Pinpoint the cell where the given text exists, returning its (X, Y) midpoint coordinate. 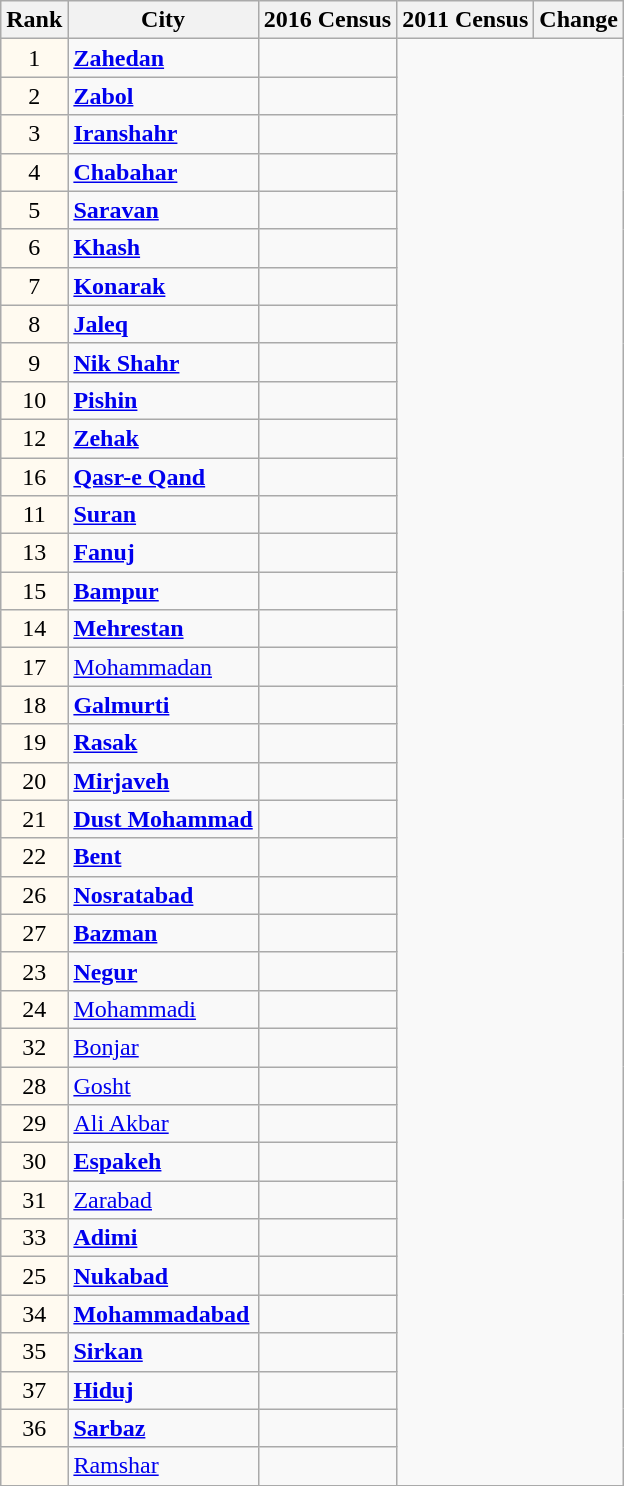
21 (34, 819)
Bonjar (163, 1047)
Mirjaveh (163, 781)
Rasak (163, 743)
Jaleq (163, 324)
Bent (163, 857)
20 (34, 781)
11 (34, 515)
7 (34, 286)
26 (34, 895)
Qasr-e Qand (163, 477)
9 (34, 362)
3 (34, 134)
36 (34, 1428)
Konarak (163, 286)
5 (34, 210)
Zahedan (163, 58)
Espakeh (163, 1162)
2011 Census (466, 20)
Suran (163, 515)
8 (34, 324)
13 (34, 553)
24 (34, 1009)
25 (34, 1276)
Sirkan (163, 1352)
Zehak (163, 438)
18 (34, 705)
34 (34, 1314)
Zabol (163, 96)
29 (34, 1124)
Bazman (163, 933)
10 (34, 400)
16 (34, 477)
1 (34, 58)
Nik Shahr (163, 362)
Mohammadabad (163, 1314)
Mohammadi (163, 1009)
17 (34, 667)
Gosht (163, 1085)
Iranshahr (163, 134)
4 (34, 172)
Adimi (163, 1238)
Rank (34, 20)
2016 Census (327, 20)
23 (34, 971)
Nosratabad (163, 895)
Galmurti (163, 705)
2 (34, 96)
Khash (163, 248)
Change (579, 20)
Bampur (163, 591)
27 (34, 933)
6 (34, 248)
Negur (163, 971)
Nukabad (163, 1276)
30 (34, 1162)
Chabahar (163, 172)
Zarabad (163, 1200)
22 (34, 857)
Hiduj (163, 1390)
Ali Akbar (163, 1124)
Ramshar (163, 1466)
32 (34, 1047)
Dust Mohammad (163, 819)
28 (34, 1085)
Fanuj (163, 553)
City (163, 20)
15 (34, 591)
31 (34, 1200)
Mohammadan (163, 667)
35 (34, 1352)
Saravan (163, 210)
33 (34, 1238)
19 (34, 743)
14 (34, 629)
Sarbaz (163, 1428)
Mehrestan (163, 629)
Pishin (163, 400)
37 (34, 1390)
12 (34, 438)
